Detect which cell encompasses the target text, then output its (x, y) center coordinate. 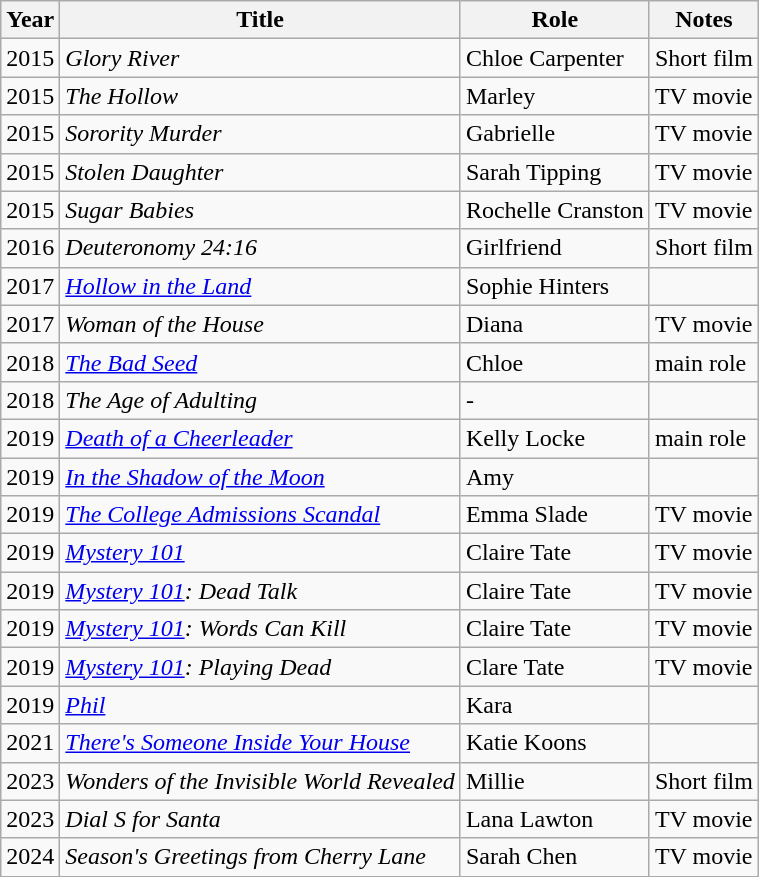
2016 (30, 248)
Emma Slade (554, 515)
Kara (554, 705)
Clare Tate (554, 667)
2024 (30, 857)
Sophie Hinters (554, 286)
In the Shadow of the Moon (260, 477)
Season's Greetings from Cherry Lane (260, 857)
Sorority Murder (260, 134)
Death of a Cheerleader (260, 438)
Diana (554, 324)
The Hollow (260, 96)
Mystery 101 (260, 553)
Amy (554, 477)
Rochelle Cranston (554, 210)
The College Admissions Scandal (260, 515)
Katie Koons (554, 743)
Dial S for Santa (260, 819)
Notes (704, 20)
The Bad Seed (260, 362)
Deuteronomy 24:16 (260, 248)
Kelly Locke (554, 438)
Hollow in the Land (260, 286)
Gabrielle (554, 134)
Lana Lawton (554, 819)
Girlfriend (554, 248)
- (554, 400)
Stolen Daughter (260, 172)
Sugar Babies (260, 210)
Marley (554, 96)
Role (554, 20)
Mystery 101: Words Can Kill (260, 629)
Year (30, 20)
Woman of the House (260, 324)
Sarah Tipping (554, 172)
Mystery 101: Playing Dead (260, 667)
Mystery 101: Dead Talk (260, 591)
Glory River (260, 58)
Wonders of the Invisible World Revealed (260, 781)
Chloe (554, 362)
Title (260, 20)
The Age of Adulting (260, 400)
Sarah Chen (554, 857)
2021 (30, 743)
Phil (260, 705)
Chloe Carpenter (554, 58)
Millie (554, 781)
There's Someone Inside Your House (260, 743)
